For the text-containing cell, return its midpoint in (X, Y) coordinate format. 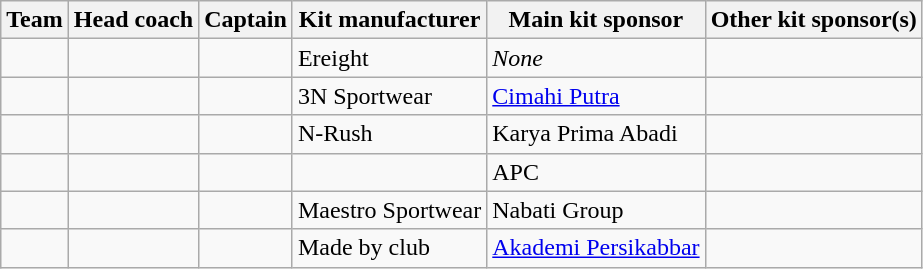
Head coach (133, 20)
None (596, 58)
Karya Prima Abadi (596, 134)
Nabati Group (596, 210)
Made by club (389, 248)
Cimahi Putra (596, 96)
Team (35, 20)
APC (596, 172)
Captain (246, 20)
Ereight (389, 58)
Akademi Persikabbar (596, 248)
Main kit sponsor (596, 20)
Maestro Sportwear (389, 210)
3N Sportwear (389, 96)
N-Rush (389, 134)
Other kit sponsor(s) (814, 20)
Kit manufacturer (389, 20)
